Determine the [x, y] coordinate at the center of the cell enclosing the given text.  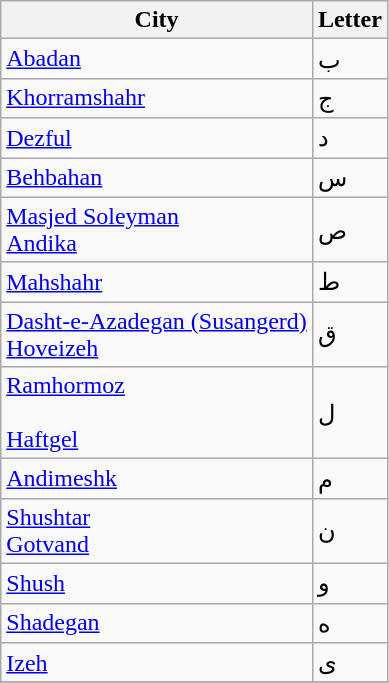
Mahshahr [157, 282]
ى [350, 663]
س [350, 178]
Letter [350, 20]
Abadan [157, 59]
Shadegan [157, 623]
Izeh [157, 663]
Andimeshk [157, 479]
Dezful [157, 138]
Behbahan [157, 178]
ج [350, 98]
RamhormozHaftgel [157, 413]
ب [350, 59]
ل [350, 413]
و [350, 583]
Khorramshahr [157, 98]
City [157, 20]
ن [350, 530]
ص [350, 230]
م [350, 479]
Dasht-e-Azadegan (Susangerd)Hoveizeh [157, 334]
ه [350, 623]
Shush [157, 583]
د [350, 138]
ط [350, 282]
ShushtarGotvand [157, 530]
Masjed SoleymanAndika [157, 230]
ق [350, 334]
